From the cell containing the given text, extract its center point as (X, Y) coordinate. 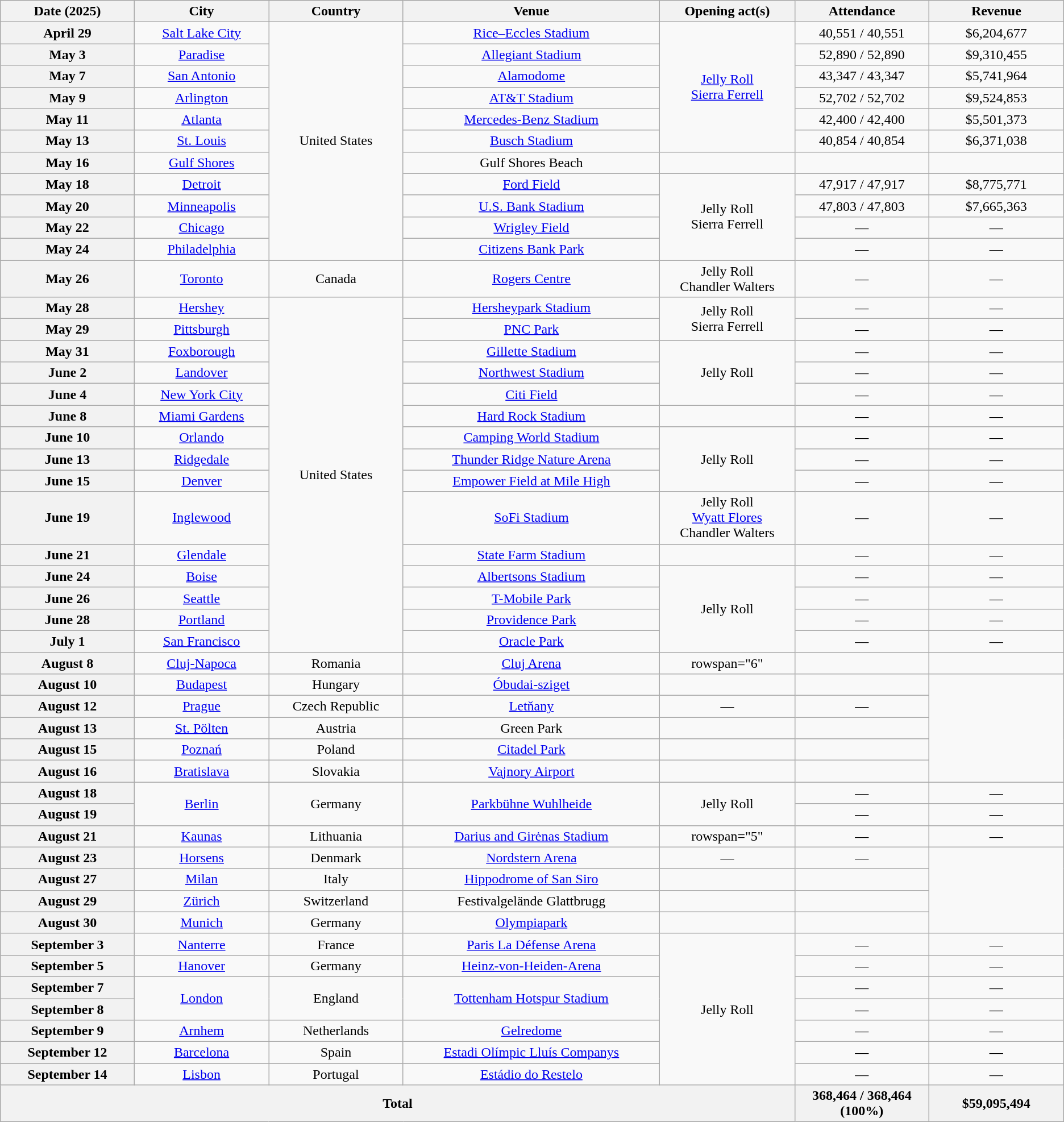
Miami Gardens (201, 416)
France (336, 944)
September 5 (68, 966)
May 13 (68, 141)
New York City (201, 394)
May 24 (68, 249)
June 19 (68, 518)
August 30 (68, 922)
47,917 / 47,917 (862, 184)
Date (2025) (68, 11)
Venue (531, 11)
Seattle (201, 598)
Cluj Arena (531, 663)
rowspan="5" (728, 836)
Hard Rock Stadium (531, 416)
$7,665,363 (996, 206)
Cluj-Napoca (201, 663)
August 12 (68, 707)
Munich (201, 922)
Empower Field at Mile High (531, 481)
47,803 / 47,803 (862, 206)
Allegiant Stadium (531, 55)
Revenue (996, 11)
Austria (336, 728)
$8,775,771 (996, 184)
Poland (336, 750)
T-Mobile Park (531, 598)
Vajnory Airport (531, 771)
Orlando (201, 438)
Gelredome (531, 1031)
Alamodome (531, 76)
June 4 (68, 394)
Detroit (201, 184)
State Farm Stadium (531, 555)
Landover (201, 373)
Hanover (201, 966)
Camping World Stadium (531, 438)
Albertsons Stadium (531, 576)
August 23 (68, 858)
Jelly Roll Wyatt Flores Chandler Walters (728, 518)
Philadelphia (201, 249)
Thunder Ridge Nature Arena (531, 459)
Foxborough (201, 351)
Tottenham Hotspur Stadium (531, 998)
Bratislava (201, 771)
$5,501,373 (996, 119)
Hungary (336, 685)
April 29 (68, 33)
$9,524,853 (996, 98)
Gulf Shores (201, 163)
Canada (336, 279)
June 28 (68, 620)
Estádio do Restelo (531, 1074)
September 3 (68, 944)
Mercedes-Benz Stadium (531, 119)
August 16 (68, 771)
Northwest Stadium (531, 373)
June 10 (68, 438)
June 13 (68, 459)
London (201, 998)
August 18 (68, 793)
City (201, 11)
May 11 (68, 119)
Denmark (336, 858)
September 7 (68, 987)
Country (336, 11)
June 2 (68, 373)
Spain (336, 1053)
September 9 (68, 1031)
May 7 (68, 76)
June 24 (68, 576)
Lithuania (336, 836)
$5,741,964 (996, 76)
Rice–Eccles Stadium (531, 33)
Citizens Bank Park (531, 249)
Letňany (531, 707)
Prague (201, 707)
Pittsburgh (201, 330)
Denver (201, 481)
August 13 (68, 728)
43,347 / 43,347 (862, 76)
Hersheypark Stadium (531, 308)
Netherlands (336, 1031)
Citi Field (531, 394)
Atlanta (201, 119)
September 12 (68, 1053)
Arnhem (201, 1031)
Providence Park (531, 620)
Horsens (201, 858)
Lisbon (201, 1074)
Italy (336, 879)
Salt Lake City (201, 33)
Milan (201, 879)
Parkbühne Wuhlheide (531, 804)
May 26 (68, 279)
May 18 (68, 184)
Czech Republic (336, 707)
52,890 / 52,890 (862, 55)
Switzerland (336, 901)
September 8 (68, 1009)
368,464 / 368,464 (100%) (862, 1104)
U.S. Bank Stadium (531, 206)
Hershey (201, 308)
Gillette Stadium (531, 351)
Oracle Park (531, 641)
$9,310,455 (996, 55)
San Antonio (201, 76)
40,854 / 40,854 (862, 141)
August 10 (68, 685)
May 22 (68, 227)
Opening act(s) (728, 11)
Darius and Girėnas Stadium (531, 836)
Ford Field (531, 184)
August 8 (68, 663)
Poznań (201, 750)
August 21 (68, 836)
May 16 (68, 163)
Romania (336, 663)
September 14 (68, 1074)
Arlington (201, 98)
AT&T Stadium (531, 98)
Minneapolis (201, 206)
Zürich (201, 901)
St. Pölten (201, 728)
rowspan="6" (728, 663)
Kaunas (201, 836)
Boise (201, 576)
Barcelona (201, 1053)
May 29 (68, 330)
San Francisco (201, 641)
May 9 (68, 98)
May 31 (68, 351)
42,400 / 42,400 (862, 119)
Rogers Centre (531, 279)
40,551 / 40,551 (862, 33)
Olympiapark (531, 922)
Budapest (201, 685)
Hippodrome of San Siro (531, 879)
England (336, 998)
August 15 (68, 750)
May 28 (68, 308)
Berlin (201, 804)
St. Louis (201, 141)
Nanterre (201, 944)
Glendale (201, 555)
Paradise (201, 55)
Festivalgelände Glattbrugg (531, 901)
May 3 (68, 55)
$6,371,038 (996, 141)
Nordstern Arena (531, 858)
PNC Park (531, 330)
Chicago (201, 227)
Ridgedale (201, 459)
June 26 (68, 598)
June 15 (68, 481)
Óbudai-sziget (531, 685)
June 8 (68, 416)
SoFi Stadium (531, 518)
Heinz-von-Heiden-Arena (531, 966)
Estadi Olímpic Lluís Companys (531, 1053)
Total (398, 1104)
$59,095,494 (996, 1104)
$6,204,677 (996, 33)
May 20 (68, 206)
Toronto (201, 279)
Inglewood (201, 518)
Jelly Roll Chandler Walters (728, 279)
August 29 (68, 901)
Gulf Shores Beach (531, 163)
August 19 (68, 815)
Busch Stadium (531, 141)
Green Park (531, 728)
Wrigley Field (531, 227)
Citadel Park (531, 750)
July 1 (68, 641)
52,702 / 52,702 (862, 98)
Portugal (336, 1074)
Attendance (862, 11)
August 27 (68, 879)
Portland (201, 620)
June 21 (68, 555)
Paris La Défense Arena (531, 944)
Slovakia (336, 771)
